Determine the (x, y) coordinate at the center of the cell enclosing the given text.  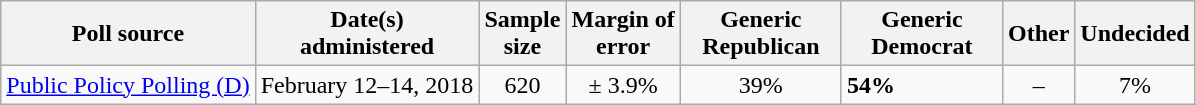
39% (760, 85)
Samplesize (522, 34)
Date(s)administered (367, 34)
Public Policy Polling (D) (128, 85)
Undecided (1135, 34)
GenericRepublican (760, 34)
7% (1135, 85)
February 12–14, 2018 (367, 85)
54% (922, 85)
Poll source (128, 34)
Other (1038, 34)
620 (522, 85)
GenericDemocrat (922, 34)
– (1038, 85)
Margin oferror (623, 34)
± 3.9% (623, 85)
